Detect which cell encompasses the target text, then output its (x, y) center coordinate. 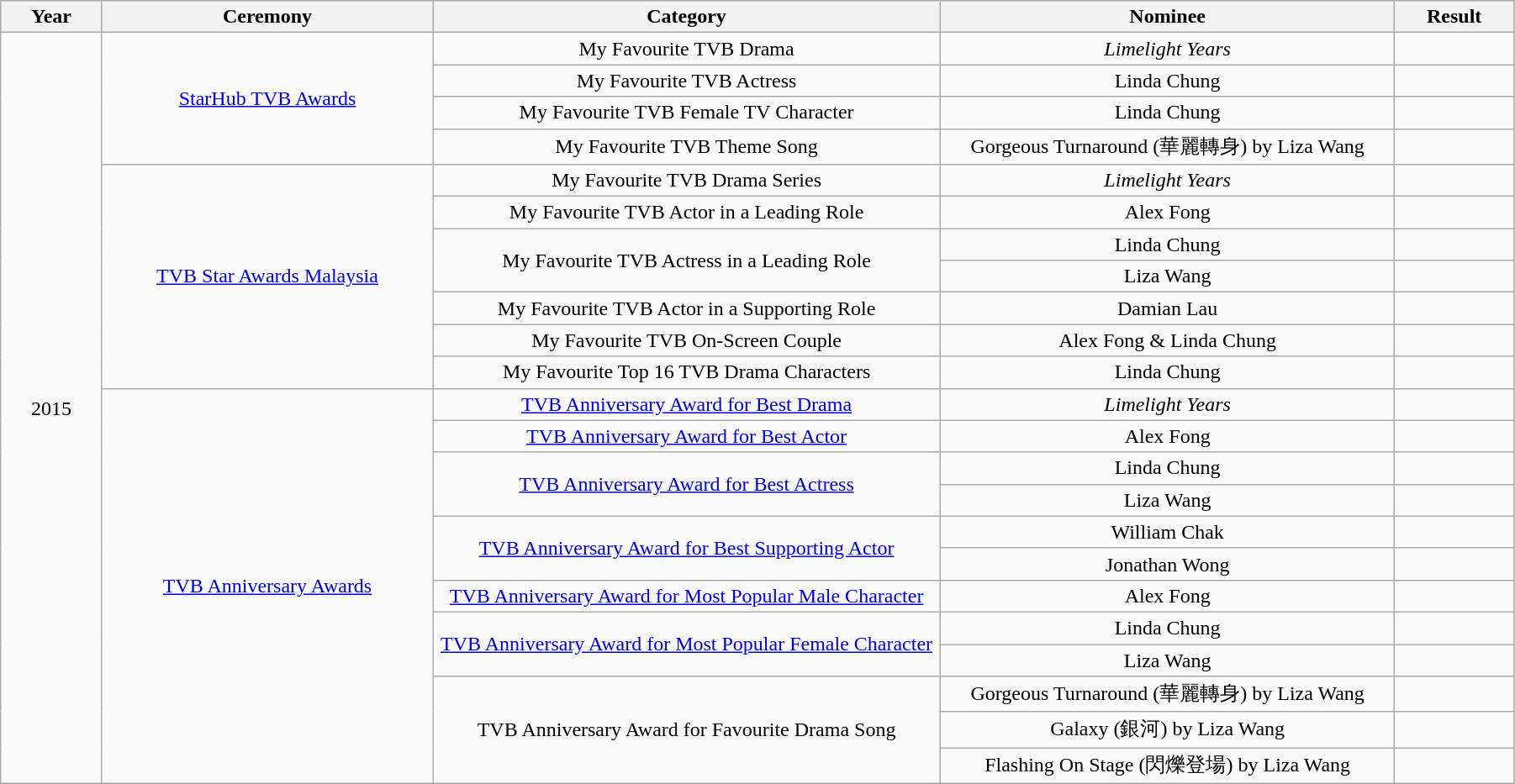
Damian Lau (1167, 308)
My Favourite TVB Actress (687, 81)
TVB Anniversary Award for Best Actress (687, 484)
Nominee (1167, 17)
My Favourite TVB On-Screen Couple (687, 340)
StarHub TVB Awards (267, 99)
My Favourite TVB Female TV Character (687, 113)
Flashing On Stage (閃爍登場) by Liza Wang (1167, 766)
My Favourite TVB Theme Song (687, 146)
My Favourite TVB Actor in a Supporting Role (687, 308)
Category (687, 17)
Ceremony (267, 17)
My Favourite TVB Actor in a Leading Role (687, 213)
Galaxy (銀河) by Liza Wang (1167, 729)
Jonathan Wong (1167, 564)
My Favourite Top 16 TVB Drama Characters (687, 372)
My Favourite TVB Drama (687, 49)
TVB Anniversary Award for Best Supporting Actor (687, 548)
Result (1454, 17)
TVB Star Awards Malaysia (267, 276)
TVB Anniversary Award for Best Actor (687, 436)
TVB Anniversary Award for Most Popular Female Character (687, 644)
TVB Anniversary Awards (267, 586)
My Favourite TVB Actress in a Leading Role (687, 260)
TVB Anniversary Award for Most Popular Male Character (687, 596)
TVB Anniversary Award for Favourite Drama Song (687, 730)
2015 (51, 408)
Year (51, 17)
TVB Anniversary Award for Best Drama (687, 404)
My Favourite TVB Drama Series (687, 181)
Alex Fong & Linda Chung (1167, 340)
William Chak (1167, 532)
